Capture the cell that displays the provided text and extract its (x, y) central coordinate. 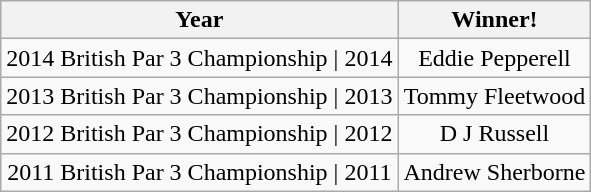
Tommy Fleetwood (494, 96)
2011 British Par 3 Championship | 2011 (200, 172)
Andrew Sherborne (494, 172)
2013 British Par 3 Championship | 2013 (200, 96)
Winner! (494, 20)
2012 British Par 3 Championship | 2012 (200, 134)
Eddie Pepperell (494, 58)
2014 British Par 3 Championship | 2014 (200, 58)
Year (200, 20)
D J Russell (494, 134)
